Output the [X, Y] coordinate of the center of the cell containing the given text.  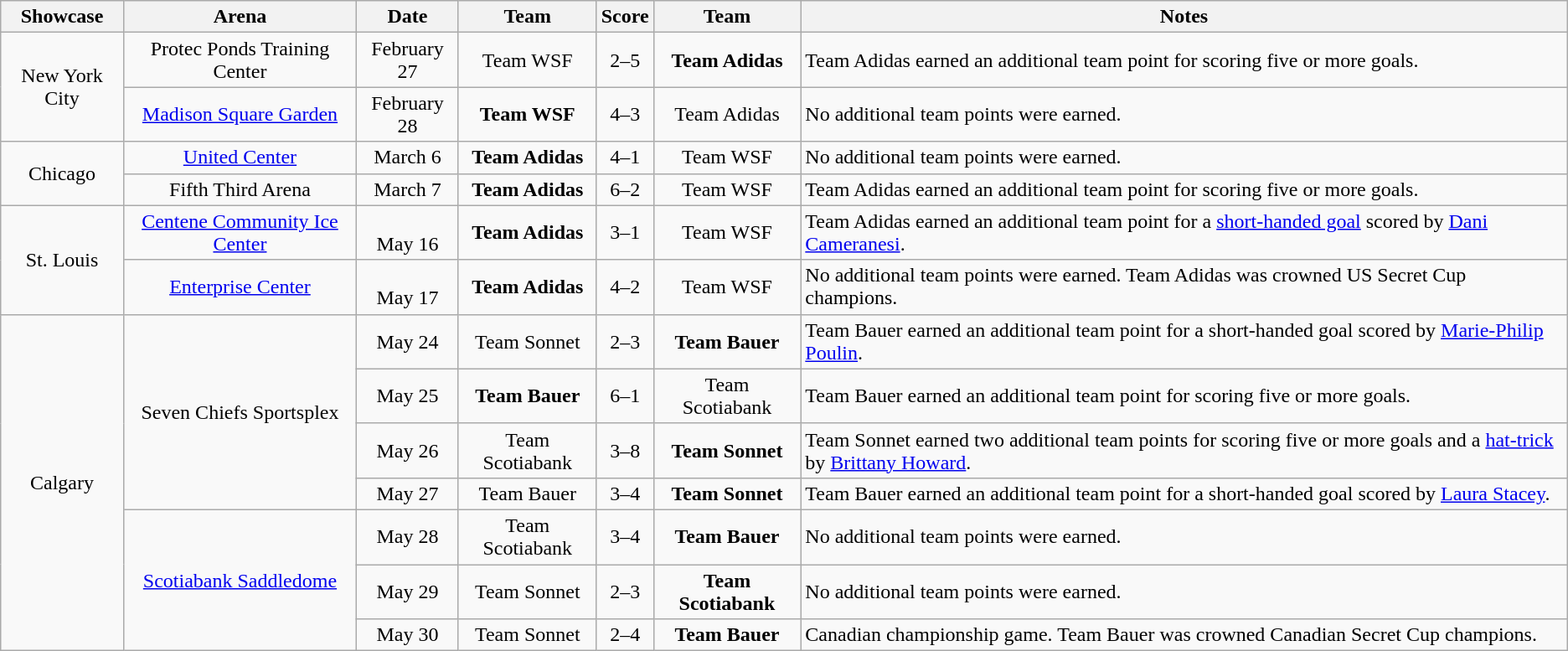
May 28 [408, 536]
February 28 [408, 114]
4–1 [625, 158]
Canadian championship game. Team Bauer was crowned Canadian Secret Cup champions. [1184, 635]
3–8 [625, 451]
Showcase [62, 17]
2–5 [625, 60]
6–1 [625, 395]
May 26 [408, 451]
2–4 [625, 635]
New York City [62, 87]
May 29 [408, 592]
No additional team points were earned. Team Adidas was crowned US Secret Cup champions. [1184, 287]
Team Sonnet earned two additional team points for scoring five or more goals and a hat-trick by Brittany Howard. [1184, 451]
Enterprise Center [240, 287]
United Center [240, 158]
May 30 [408, 635]
May 27 [408, 493]
Team Bauer earned an additional team point for a short-handed goal scored by Laura Stacey. [1184, 493]
Chicago [62, 173]
Team Bauer earned an additional team point for scoring five or more goals. [1184, 395]
Fifth Third Arena [240, 189]
May 24 [408, 342]
3–1 [625, 233]
May 16 [408, 233]
Centene Community Ice Center [240, 233]
6–2 [625, 189]
St. Louis [62, 260]
Team Adidas earned an additional team point for a short-handed goal scored by Dani Cameranesi. [1184, 233]
March 7 [408, 189]
Seven Chiefs Sportsplex [240, 412]
Team Bauer earned an additional team point for a short-handed goal scored by Marie-Philip Poulin. [1184, 342]
Protec Ponds Training Center [240, 60]
Score [625, 17]
Date [408, 17]
Madison Square Garden [240, 114]
Scotiabank Saddledome [240, 580]
4–2 [625, 287]
Notes [1184, 17]
May 17 [408, 287]
4–3 [625, 114]
Arena [240, 17]
March 6 [408, 158]
May 25 [408, 395]
February 27 [408, 60]
Calgary [62, 483]
